Identify which cell holds the provided text, then report its (x, y) central coordinate. 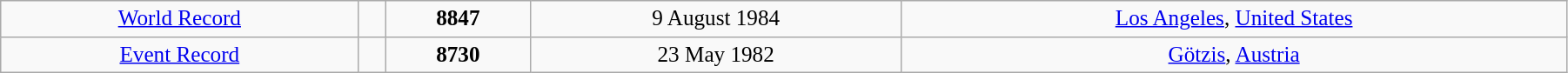
8847 (458, 19)
23 May 1982 (716, 55)
8730 (458, 55)
World Record (179, 19)
Los Angeles, United States (1234, 19)
9 August 1984 (716, 19)
Götzis, Austria (1234, 55)
Event Record (179, 55)
